Detect which cell encompasses the target text, then output its (X, Y) center coordinate. 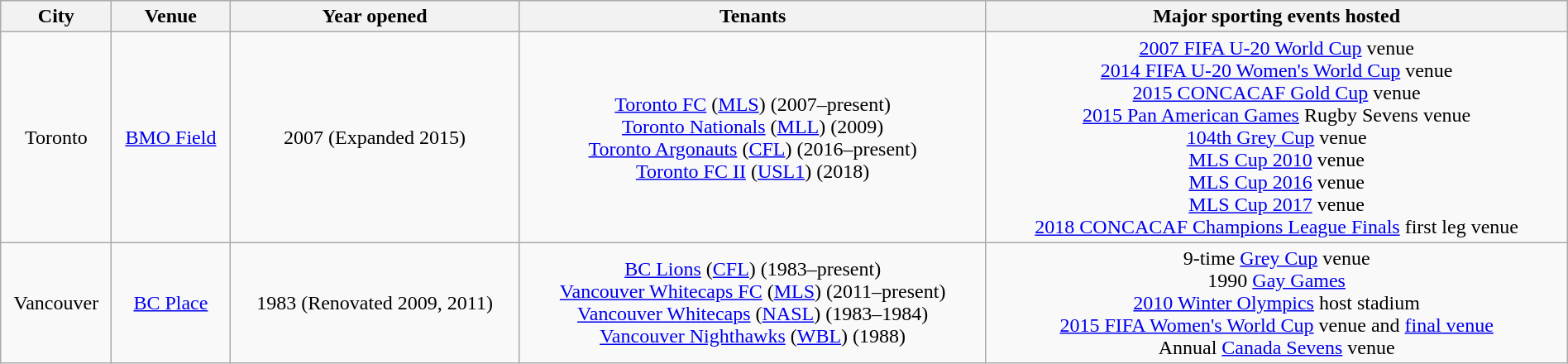
BMO Field (170, 137)
9-time Grey Cup venue1990 Gay Games2010 Winter Olympics host stadium2015 FIFA Women's World Cup venue and final venueAnnual Canada Sevens venue (1277, 303)
Venue (170, 17)
Toronto FC (MLS) (2007–present)Toronto Nationals (MLL) (2009)Toronto Argonauts (CFL) (2016–present)Toronto FC II (USL1) (2018) (753, 137)
Vancouver (56, 303)
Toronto (56, 137)
City (56, 17)
BC Place (170, 303)
Tenants (753, 17)
Major sporting events hosted (1277, 17)
2007 (Expanded 2015) (375, 137)
1983 (Renovated 2009, 2011) (375, 303)
BC Lions (CFL) (1983–present)Vancouver Whitecaps FC (MLS) (2011–present)Vancouver Whitecaps (NASL) (1983–1984)Vancouver Nighthawks (WBL) (1988) (753, 303)
Year opened (375, 17)
